Pinpoint the cell where the given text exists, returning its (X, Y) midpoint coordinate. 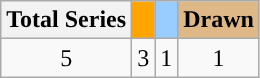
Total Series (66, 20)
Drawn (219, 20)
5 (66, 58)
3 (144, 58)
